Return [x, y] of the center of cell containing provided text 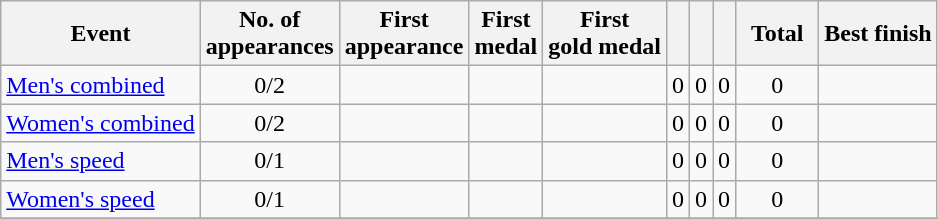
Men's speed [100, 161]
Men's combined [100, 85]
Women's combined [100, 123]
Total [778, 34]
Firstappearance [404, 34]
Firstmedal [506, 34]
Firstgold medal [605, 34]
No. ofappearances [270, 34]
Women's speed [100, 199]
Best finish [878, 34]
Event [100, 34]
